Return the [x, y] coordinate for the center point of the cell that contains the specified text.  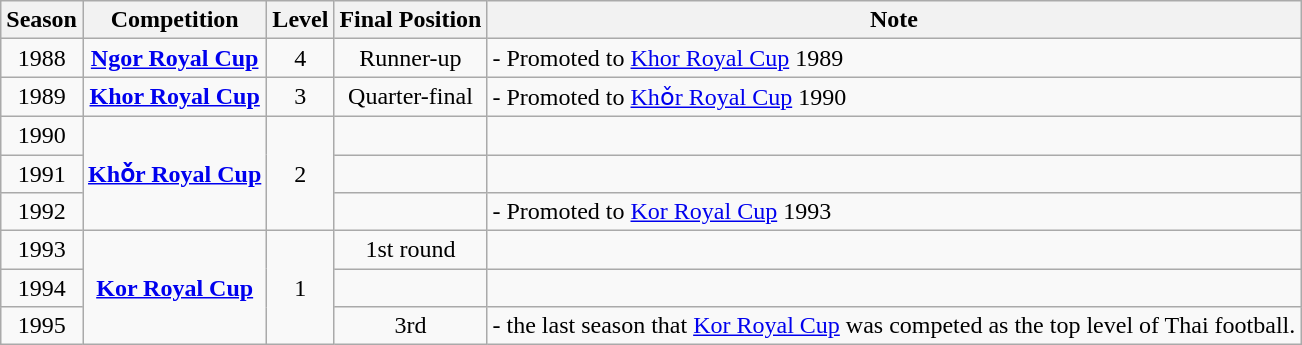
Ngor Royal Cup [174, 58]
3 [300, 97]
Kor Royal Cup [174, 288]
1989 [42, 97]
1994 [42, 288]
Runner-up [410, 58]
1990 [42, 135]
Khor Royal Cup [174, 97]
1st round [410, 250]
Final Position [410, 20]
1991 [42, 173]
1992 [42, 212]
- Promoted to Khǒr Royal Cup 1990 [894, 97]
3rd [410, 326]
Note [894, 20]
- the last season that Kor Royal Cup was competed as the top level of Thai football. [894, 326]
Khǒr Royal Cup [174, 173]
Quarter-final [410, 97]
Season [42, 20]
Competition [174, 20]
1995 [42, 326]
4 [300, 58]
1988 [42, 58]
1993 [42, 250]
Level [300, 20]
- Promoted to Khor Royal Cup 1989 [894, 58]
- Promoted to Kor Royal Cup 1993 [894, 212]
1 [300, 288]
2 [300, 173]
